Determine the (x, y) coordinate at the center of the cell enclosing the given text.  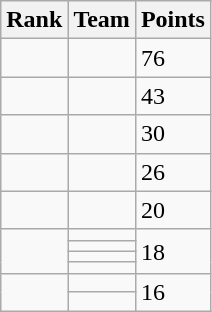
Team (102, 20)
26 (172, 172)
76 (172, 58)
43 (172, 96)
Rank (34, 20)
30 (172, 134)
18 (172, 251)
20 (172, 210)
16 (172, 292)
Points (172, 20)
